Pinpoint the cell where the given text exists, returning its [X, Y] midpoint coordinate. 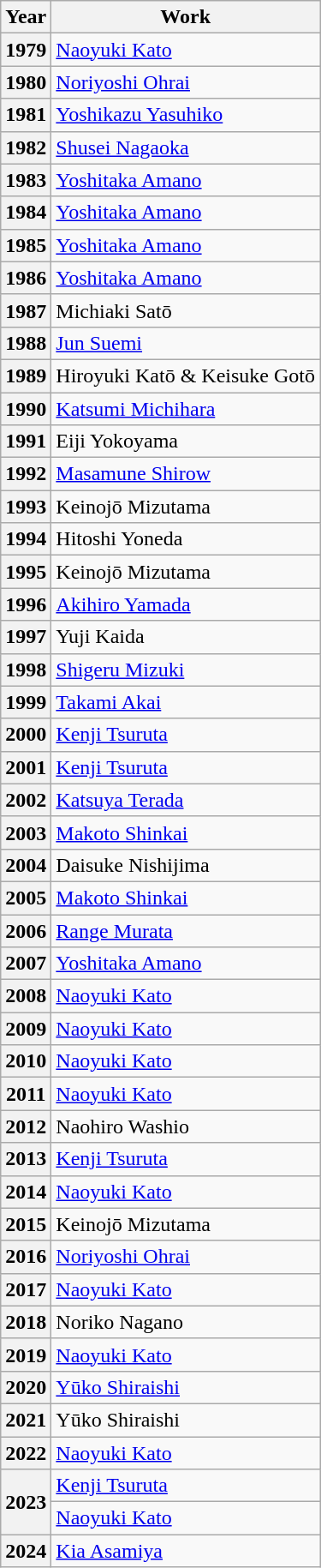
1997 [26, 637]
Shigeru Mizuki [186, 670]
Yoshikazu Yasuhiko [186, 115]
1981 [26, 115]
2023 [26, 1502]
Work [186, 17]
2013 [26, 1159]
1995 [26, 572]
2018 [26, 1322]
Katsumi Michihara [186, 409]
2024 [26, 1551]
2002 [26, 800]
2004 [26, 865]
1989 [26, 375]
Katsuya Terada [186, 800]
2005 [26, 898]
1988 [26, 343]
2014 [26, 1192]
Takami Akai [186, 702]
1996 [26, 604]
2011 [26, 1094]
2008 [26, 996]
2007 [26, 964]
2015 [26, 1224]
1991 [26, 442]
2019 [26, 1355]
1982 [26, 147]
2016 [26, 1257]
Naohiro Washio [186, 1126]
1993 [26, 507]
Range Murata [186, 930]
2001 [26, 767]
1984 [26, 213]
Kia Asamiya [186, 1551]
2012 [26, 1126]
Akihiro Yamada [186, 604]
Michiaki Satō [186, 310]
Daisuke Nishijima [186, 865]
Hitoshi Yoneda [186, 539]
Yuji Kaida [186, 637]
1992 [26, 474]
1983 [26, 180]
1979 [26, 50]
1998 [26, 670]
2022 [26, 1453]
2009 [26, 1029]
2020 [26, 1387]
1994 [26, 539]
Masamune Shirow [186, 474]
Year [26, 17]
1987 [26, 310]
2006 [26, 930]
Jun Suemi [186, 343]
Shusei Nagaoka [186, 147]
2003 [26, 832]
2010 [26, 1061]
1980 [26, 82]
Eiji Yokoyama [186, 442]
1990 [26, 409]
1985 [26, 245]
1999 [26, 702]
Hiroyuki Katō & Keisuke Gotō [186, 375]
2000 [26, 735]
2021 [26, 1420]
Noriko Nagano [186, 1322]
2017 [26, 1289]
1986 [26, 278]
